Locate the cell with the specified text and output its (x, y) center coordinate. 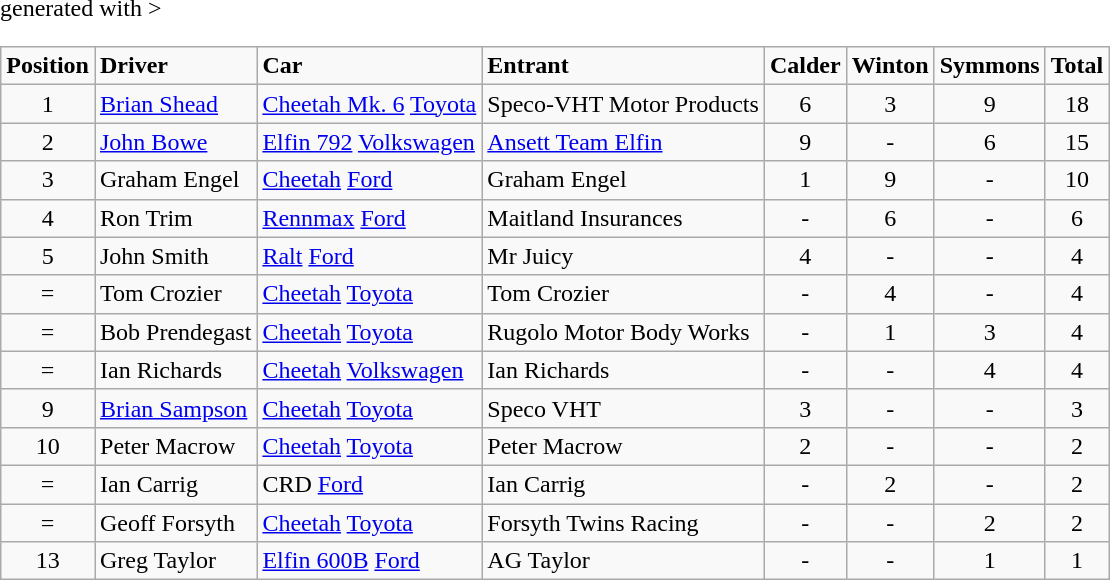
Bob Prendegast (175, 332)
Forsyth Twins Racing (624, 523)
Entrant (624, 66)
Ansett Team Elfin (624, 142)
Symmons (990, 66)
John Bowe (175, 142)
Rennmax Ford (370, 218)
Driver (175, 66)
Elfin 792 Volkswagen (370, 142)
CRD Ford (370, 484)
Position (48, 66)
Elfin 600B Ford (370, 561)
Cheetah Ford (370, 180)
Greg Taylor (175, 561)
Winton (890, 66)
Calder (805, 66)
Rugolo Motor Body Works (624, 332)
John Smith (175, 256)
Mr Juicy (624, 256)
Speco VHT (624, 408)
Cheetah Volkswagen (370, 370)
AG Taylor (624, 561)
Ralt Ford (370, 256)
Car (370, 66)
Cheetah Mk. 6 Toyota (370, 104)
Brian Shead (175, 104)
Speco-VHT Motor Products (624, 104)
15 (1077, 142)
18 (1077, 104)
5 (48, 256)
Maitland Insurances (624, 218)
Ron Trim (175, 218)
13 (48, 561)
Total (1077, 66)
Brian Sampson (175, 408)
Geoff Forsyth (175, 523)
